Scan for the cell matching the given text and deliver its (X, Y) coordinate at center. 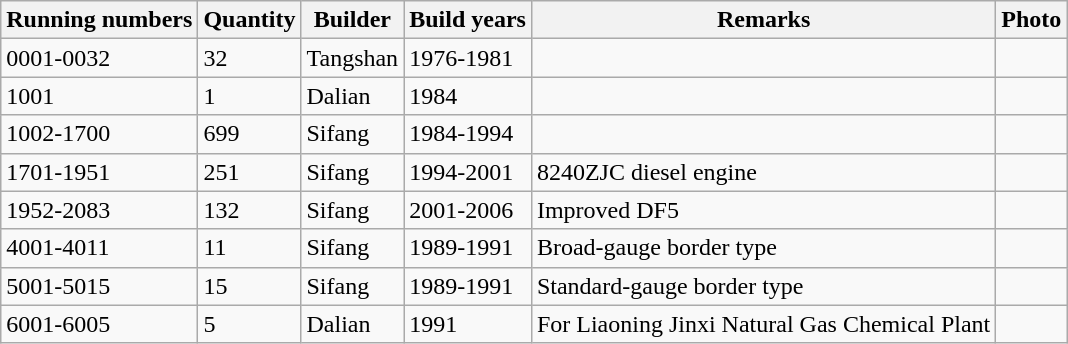
5 (250, 324)
Running numbers (100, 20)
Standard-gauge border type (763, 286)
Build years (468, 20)
32 (250, 58)
Quantity (250, 20)
1991 (468, 324)
1001 (100, 96)
Remarks (763, 20)
For Liaoning Jinxi Natural Gas Chemical Plant (763, 324)
251 (250, 172)
8240ZJC diesel engine (763, 172)
5001-5015 (100, 286)
1984-1994 (468, 134)
1 (250, 96)
1701-1951 (100, 172)
0001-0032 (100, 58)
1984 (468, 96)
4001-4011 (100, 248)
6001-6005 (100, 324)
11 (250, 248)
1002-1700 (100, 134)
2001-2006 (468, 210)
699 (250, 134)
Builder (352, 20)
Tangshan (352, 58)
15 (250, 286)
Broad-gauge border type (763, 248)
Improved DF5 (763, 210)
1952-2083 (100, 210)
132 (250, 210)
1976-1981 (468, 58)
1994-2001 (468, 172)
Photo (1032, 20)
